Provide the (x, y) coordinate of the cell's center where the given text is located.  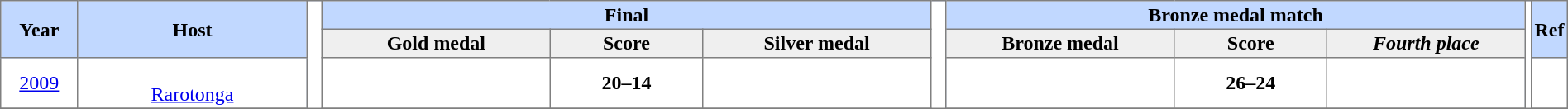
Gold medal (437, 43)
Rarotonga (192, 83)
Ref (1550, 30)
Fourth place (1426, 43)
26–24 (1250, 83)
Bronze medal (1060, 43)
Bronze medal match (1236, 15)
Silver medal (817, 43)
20–14 (626, 83)
Year (40, 30)
Final (627, 15)
2009 (40, 83)
Host (192, 30)
